Output the (x, y) coordinate of the center of the cell containing the given text.  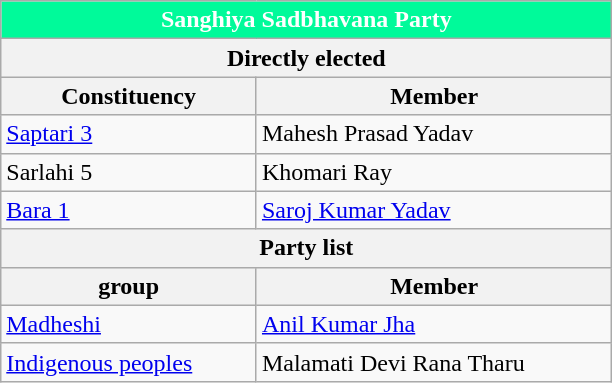
Khomari Ray (434, 172)
Saptari 3 (129, 134)
Malamati Devi Rana Tharu (434, 362)
Sanghiya Sadbhavana Party (306, 20)
Bara 1 (129, 210)
Saroj Kumar Yadav (434, 210)
Constituency (129, 96)
Directly elected (306, 58)
Party list (306, 248)
Madheshi (129, 324)
Indigenous peoples (129, 362)
Sarlahi 5 (129, 172)
Mahesh Prasad Yadav (434, 134)
group (129, 286)
Anil Kumar Jha (434, 324)
